Identify which cell holds the provided text, then report its [x, y] central coordinate. 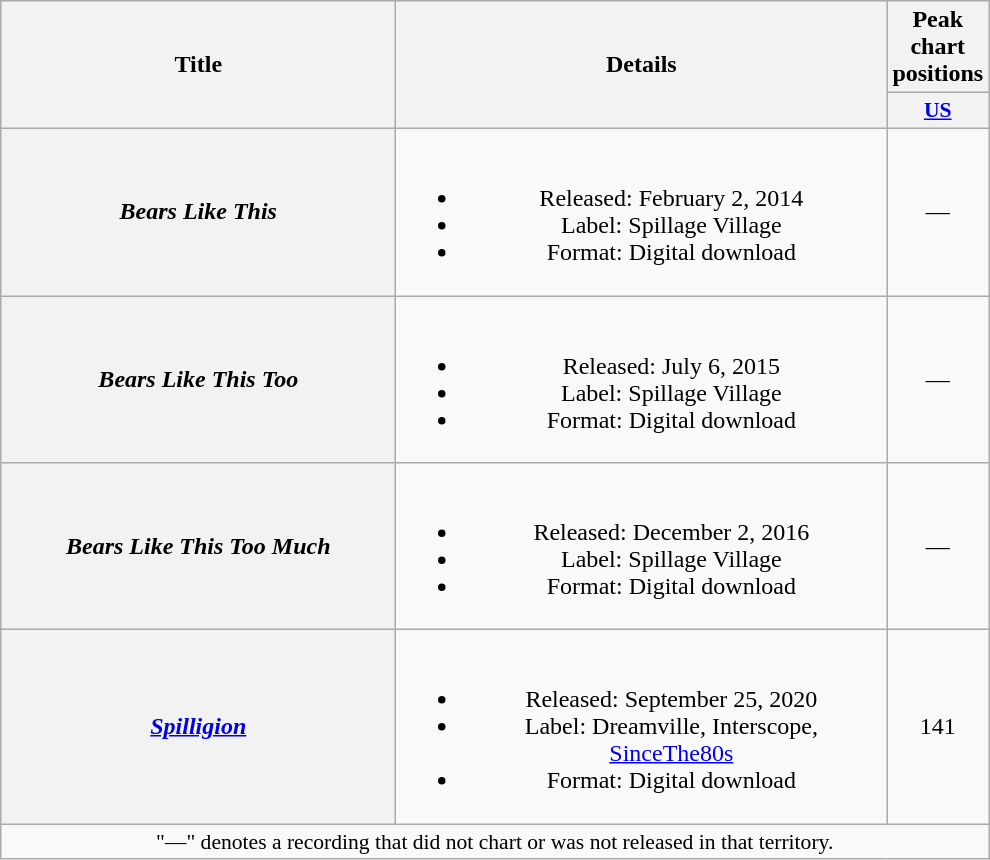
Title [198, 65]
Bears Like This Too [198, 380]
141 [938, 727]
Bears Like This Too Much [198, 546]
Spilligion [198, 727]
Bears Like This [198, 212]
US [938, 111]
Released: February 2, 2014Label: Spillage VillageFormat: Digital download [642, 212]
Peak chart positions [938, 47]
Released: September 25, 2020Label: Dreamville, Interscope, SinceThe80sFormat: Digital download [642, 727]
Details [642, 65]
"—" denotes a recording that did not chart or was not released in that territory. [495, 842]
Released: July 6, 2015Label: Spillage VillageFormat: Digital download [642, 380]
Released: December 2, 2016Label: Spillage VillageFormat: Digital download [642, 546]
